Return (x, y) of the center of cell containing provided text 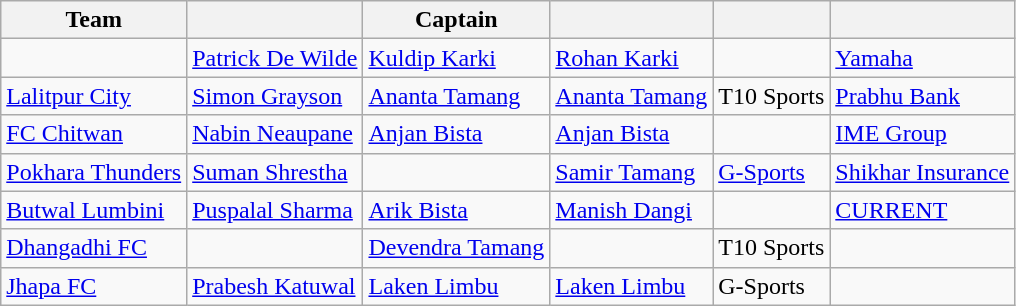
Shikhar Insurance (922, 172)
Patrick De Wilde (275, 58)
FC Chitwan (94, 134)
Simon Grayson (275, 96)
CURRENT (922, 210)
Yamaha (922, 58)
IME Group (922, 134)
Prabhu Bank (922, 96)
Pokhara Thunders (94, 172)
Devendra Tamang (456, 248)
Arik Bista (456, 210)
Team (94, 20)
Dhangadhi FC (94, 248)
Lalitpur City (94, 96)
Puspalal Sharma (275, 210)
Captain (456, 20)
Nabin Neaupane (275, 134)
Samir Tamang (632, 172)
Jhapa FC (94, 286)
Prabesh Katuwal (275, 286)
Suman Shrestha (275, 172)
Rohan Karki (632, 58)
Kuldip Karki (456, 58)
Manish Dangi (632, 210)
Butwal Lumbini (94, 210)
